Search for the cell housing the specified text and yield its (X, Y) center coordinate. 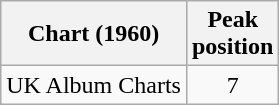
Peakposition (232, 34)
UK Album Charts (94, 85)
Chart (1960) (94, 34)
7 (232, 85)
